Determine the [x, y] coordinate at the center of the cell enclosing the given text.  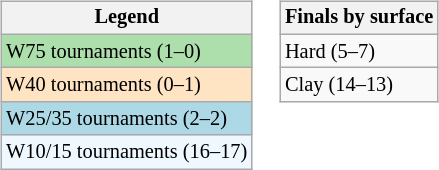
W40 tournaments (0–1) [126, 85]
W10/15 tournaments (16–17) [126, 152]
Clay (14–13) [359, 85]
Legend [126, 18]
W25/35 tournaments (2–2) [126, 119]
W75 tournaments (1–0) [126, 51]
Finals by surface [359, 18]
Hard (5–7) [359, 51]
